Return the [X, Y] coordinate for the center point of the cell that contains the specified text.  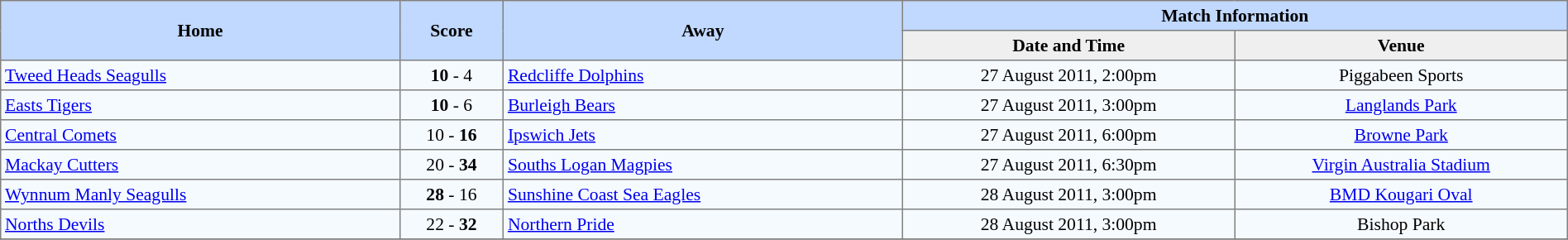
Norths Devils [200, 224]
Date and Time [1068, 46]
Score [452, 31]
Bishop Park [1401, 224]
Away [703, 31]
Central Comets [200, 135]
Venue [1401, 46]
27 August 2011, 2:00pm [1068, 75]
Souths Logan Magpies [703, 165]
BMD Kougari Oval [1401, 194]
Mackay Cutters [200, 165]
10 - 6 [452, 105]
Burleigh Bears [703, 105]
27 August 2011, 3:00pm [1068, 105]
Tweed Heads Seagulls [200, 75]
Virgin Australia Stadium [1401, 165]
Wynnum Manly Seagulls [200, 194]
Langlands Park [1401, 105]
Home [200, 31]
27 August 2011, 6:00pm [1068, 135]
Sunshine Coast Sea Eagles [703, 194]
20 - 34 [452, 165]
Ipswich Jets [703, 135]
22 - 32 [452, 224]
Piggabeen Sports [1401, 75]
10 - 16 [452, 135]
Easts Tigers [200, 105]
28 - 16 [452, 194]
Match Information [1235, 16]
Browne Park [1401, 135]
27 August 2011, 6:30pm [1068, 165]
Redcliffe Dolphins [703, 75]
Northern Pride [703, 224]
10 - 4 [452, 75]
